Determine the [x, y] coordinate at the center of the cell enclosing the given text.  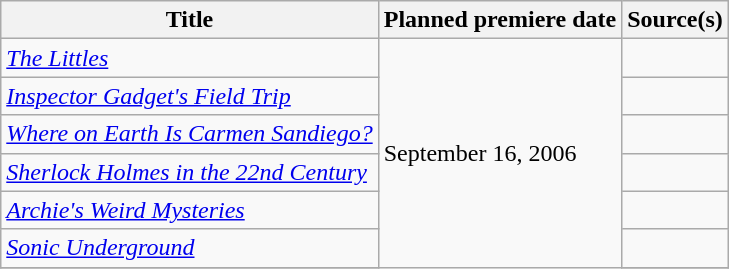
Where on Earth Is Carmen Sandiego? [190, 134]
Archie's Weird Mysteries [190, 210]
Sonic Underground [190, 248]
Title [190, 20]
Inspector Gadget's Field Trip [190, 96]
The Littles [190, 58]
September 16, 2006 [500, 153]
Sherlock Holmes in the 22nd Century [190, 172]
Source(s) [676, 20]
Planned premiere date [500, 20]
